Capture the cell that displays the provided text and extract its (X, Y) central coordinate. 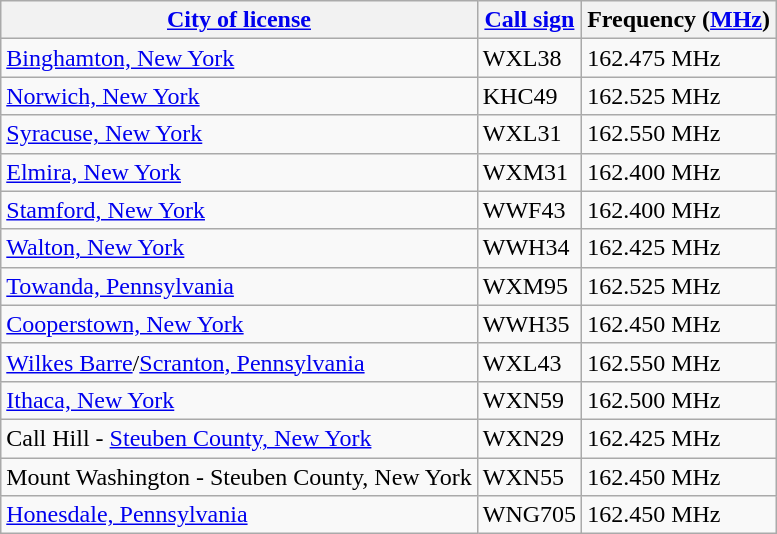
Mount Washington - Steuben County, New York (239, 477)
WXN29 (529, 438)
Honesdale, Pennsylvania (239, 515)
WWF43 (529, 210)
Syracuse, New York (239, 134)
WXL31 (529, 134)
Binghamton, New York (239, 58)
WWH34 (529, 248)
Stamford, New York (239, 210)
Towanda, Pennsylvania (239, 286)
WWH35 (529, 324)
Frequency (MHz) (679, 20)
Call Hill - Steuben County, New York (239, 438)
Norwich, New York (239, 96)
Wilkes Barre/Scranton, Pennsylvania (239, 362)
WXL38 (529, 58)
WXM95 (529, 286)
WNG705 (529, 515)
WXN55 (529, 477)
Ithaca, New York (239, 400)
Elmira, New York (239, 172)
162.475 MHz (679, 58)
WXM31 (529, 172)
Cooperstown, New York (239, 324)
City of license (239, 20)
KHC49 (529, 96)
162.500 MHz (679, 400)
WXL43 (529, 362)
Walton, New York (239, 248)
Call sign (529, 20)
WXN59 (529, 400)
